For the text-containing cell, return its midpoint in [x, y] coordinate format. 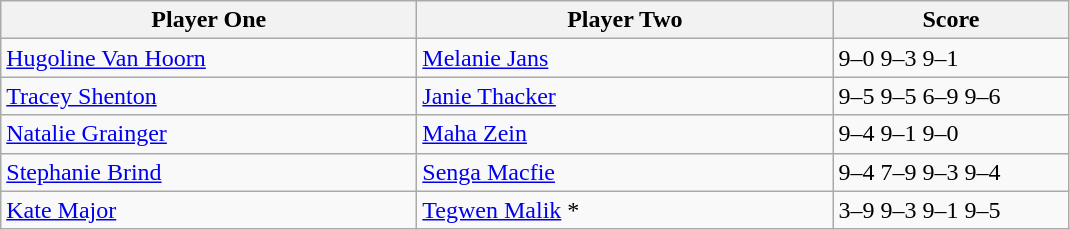
Tracey Shenton [209, 96]
9–4 7–9 9–3 9–4 [951, 172]
Melanie Jans [625, 58]
9–0 9–3 9–1 [951, 58]
Player One [209, 20]
Senga Macfie [625, 172]
9–5 9–5 6–9 9–6 [951, 96]
Maha Zein [625, 134]
9–4 9–1 9–0 [951, 134]
Natalie Grainger [209, 134]
Janie Thacker [625, 96]
Player Two [625, 20]
Stephanie Brind [209, 172]
Kate Major [209, 210]
Tegwen Malik * [625, 210]
3–9 9–3 9–1 9–5 [951, 210]
Hugoline Van Hoorn [209, 58]
Score [951, 20]
